Provide the [X, Y] coordinate of the cell's center where the given text is located.  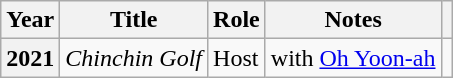
Host [237, 58]
2021 [30, 58]
Notes [353, 20]
Title [134, 20]
Year [30, 20]
with Oh Yoon-ah [353, 58]
Role [237, 20]
Chinchin Golf [134, 58]
